From the cell containing the given text, extract its center point as (X, Y) coordinate. 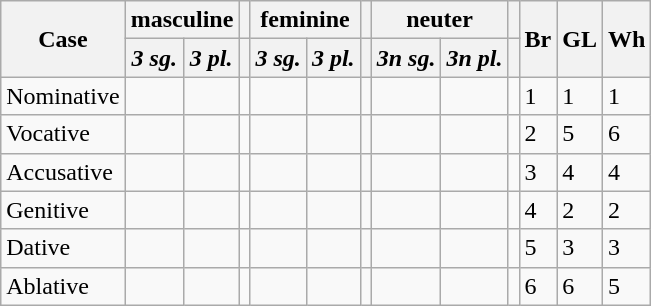
Dative (63, 248)
feminine (305, 20)
Br (538, 39)
neuter (440, 20)
Ablative (63, 286)
Genitive (63, 210)
Vocative (63, 134)
masculine (182, 20)
Accusative (63, 172)
Wh (627, 39)
Case (63, 39)
Nominative (63, 96)
GL (580, 39)
3n pl. (474, 58)
3n sg. (406, 58)
